Pinpoint the cell where the given text exists, returning its [X, Y] midpoint coordinate. 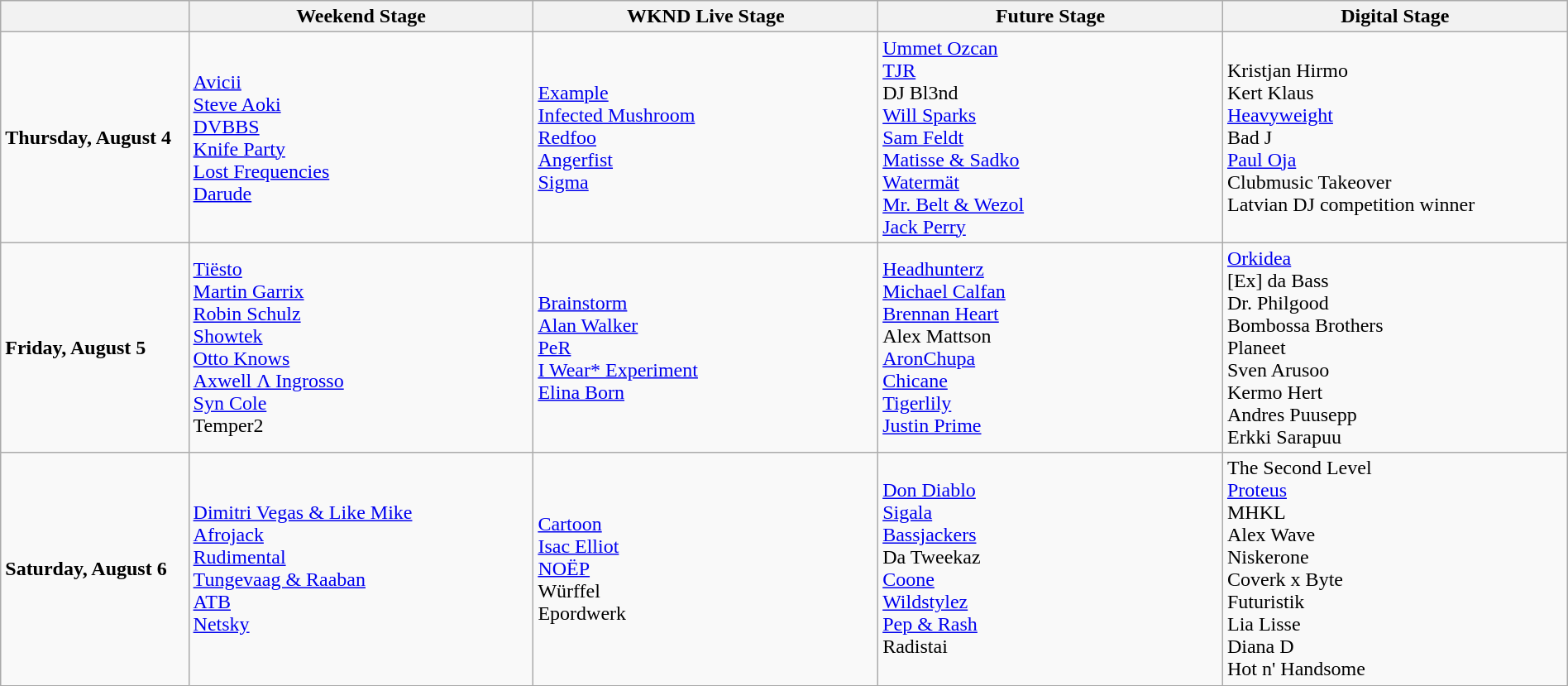
Orkidea[Ex] da BassDr. PhilgoodBombossa BrothersPlaneetSven ArusooKermo HertAndres PuuseppErkki Sarapuu [1394, 348]
Future Stage [1050, 17]
Weekend Stage [361, 17]
ExampleInfected MushroomRedfooAngerfistSigma [706, 137]
WKND Live Stage [706, 17]
CartoonIsac ElliotNOËPWürffelEpordwerk [706, 569]
HeadhunterzMichael CalfanBrennan HeartAlex MattsonAronChupaChicaneTigerlilyJustin Prime [1050, 348]
AviciiSteve AokiDVBBSKnife PartyLost FrequenciesDarude [361, 137]
BrainstormAlan WalkerPeRI Wear* ExperimentElina Born [706, 348]
The Second LevelProteusMHKLAlex WaveNiskeroneCoverk x ByteFuturistikLia LisseDiana DHot n' Handsome [1394, 569]
Dimitri Vegas & Like MikeAfrojackRudimentalTungevaag & RaabanATBNetsky [361, 569]
Saturday, August 6 [94, 569]
TiëstoMartin GarrixRobin SchulzShowtekOtto KnowsAxwell Λ IngrossoSyn ColeTemper2 [361, 348]
Digital Stage [1394, 17]
Kristjan HirmoKert KlausHeavyweightBad JPaul OjaClubmusic TakeoverLatvian DJ competition winner [1394, 137]
Thursday, August 4 [94, 137]
Ummet OzcanTJRDJ Bl3ndWill SparksSam FeldtMatisse & SadkoWatermätMr. Belt & WezolJack Perry [1050, 137]
Don DiabloSigalaBassjackersDa TweekazCooneWildstylezPep & RashRadistai [1050, 569]
Friday, August 5 [94, 348]
